Return [x, y] of the center of cell containing provided text 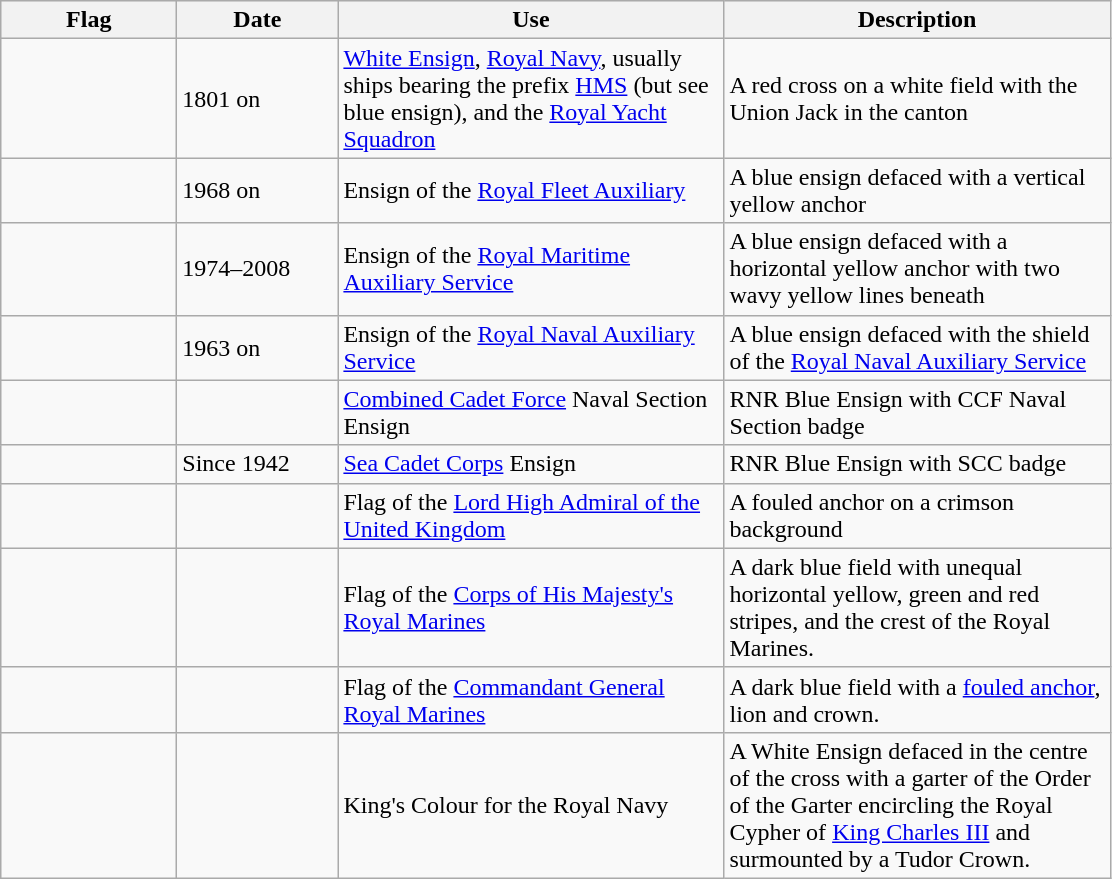
A red cross on a white field with the Union Jack in the canton [917, 98]
A dark blue field with a fouled anchor, lion and crown. [917, 700]
Date [258, 20]
RNR Blue Ensign with SCC badge [917, 464]
Ensign of the Royal Fleet Auxiliary [531, 190]
Flag of the Corps of His Majesty's Royal Marines [531, 608]
A blue ensign defaced with a horizontal yellow anchor with two wavy yellow lines beneath [917, 269]
Sea Cadet Corps Ensign [531, 464]
A fouled anchor on a crimson background [917, 516]
A dark blue field with unequal horizontal yellow, green and red stripes, and the crest of the Royal Marines. [917, 608]
Flag of the Commandant General Royal Marines [531, 700]
1801 on [258, 98]
Description [917, 20]
Ensign of the Royal Naval Auxiliary Service [531, 348]
Since 1942 [258, 464]
Flag [89, 20]
1968 on [258, 190]
King's Colour for the Royal Navy [531, 805]
1974–2008 [258, 269]
A blue ensign defaced with a vertical yellow anchor [917, 190]
1963 on [258, 348]
White Ensign, Royal Navy, usually ships bearing the prefix HMS (but see blue ensign), and the Royal Yacht Squadron [531, 98]
A blue ensign defaced with the shield of the Royal Naval Auxiliary Service [917, 348]
Combined Cadet Force Naval Section Ensign [531, 412]
Use [531, 20]
Flag of the Lord High Admiral of the United Kingdom [531, 516]
RNR Blue Ensign with CCF Naval Section badge [917, 412]
Ensign of the Royal Maritime Auxiliary Service [531, 269]
